Provide the [X, Y] coordinate of the cell's center where the given text is located.  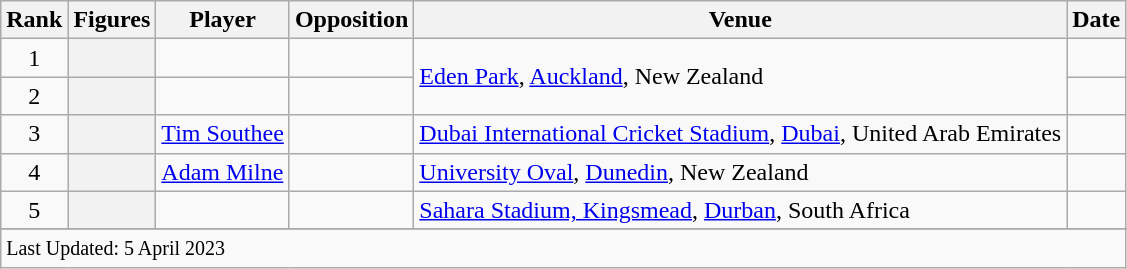
Player [223, 20]
5 [34, 210]
University Oval, Dunedin, New Zealand [740, 172]
Figures [112, 20]
Venue [740, 20]
Tim Southee [223, 134]
4 [34, 172]
Rank [34, 20]
Date [1096, 20]
Sahara Stadium, Kingsmead, Durban, South Africa [740, 210]
Last Updated: 5 April 2023 [564, 248]
1 [34, 58]
3 [34, 134]
2 [34, 96]
Adam Milne [223, 172]
Opposition [351, 20]
Dubai International Cricket Stadium, Dubai, United Arab Emirates [740, 134]
Eden Park, Auckland, New Zealand [740, 77]
